For the text-containing cell, return its midpoint in (X, Y) coordinate format. 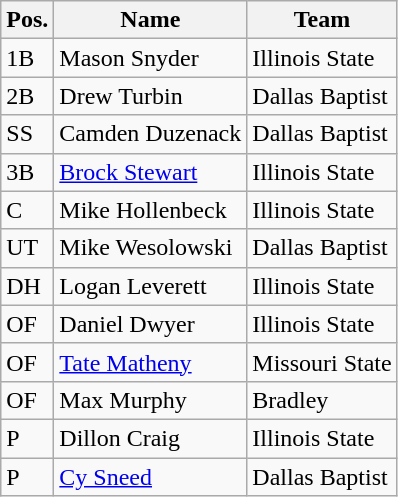
Cy Sneed (150, 477)
Missouri State (322, 362)
2B (28, 96)
Mike Hollenbeck (150, 210)
Pos. (28, 20)
Logan Leverett (150, 286)
Brock Stewart (150, 172)
Team (322, 20)
SS (28, 134)
Mike Wesolowski (150, 248)
DH (28, 286)
Name (150, 20)
3B (28, 172)
Max Murphy (150, 400)
Mason Snyder (150, 58)
Daniel Dwyer (150, 324)
Dillon Craig (150, 438)
Camden Duzenack (150, 134)
UT (28, 248)
Bradley (322, 400)
C (28, 210)
1B (28, 58)
Drew Turbin (150, 96)
Tate Matheny (150, 362)
